Detect which cell encompasses the target text, then output its (X, Y) center coordinate. 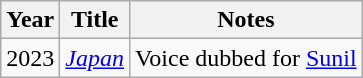
Title (95, 20)
Notes (246, 20)
Japan (95, 58)
Year (30, 20)
Voice dubbed for Sunil (246, 58)
2023 (30, 58)
